For the text-containing cell, return its midpoint in (x, y) coordinate format. 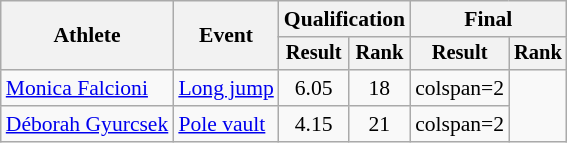
4.15 (314, 124)
21 (380, 124)
18 (380, 88)
Pole vault (226, 124)
Event (226, 36)
Long jump (226, 88)
Final (488, 19)
Déborah Gyurcsek (88, 124)
Qualification (344, 19)
Athlete (88, 36)
6.05 (314, 88)
Monica Falcioni (88, 88)
